Locate the cell with the specified text and output its (x, y) center coordinate. 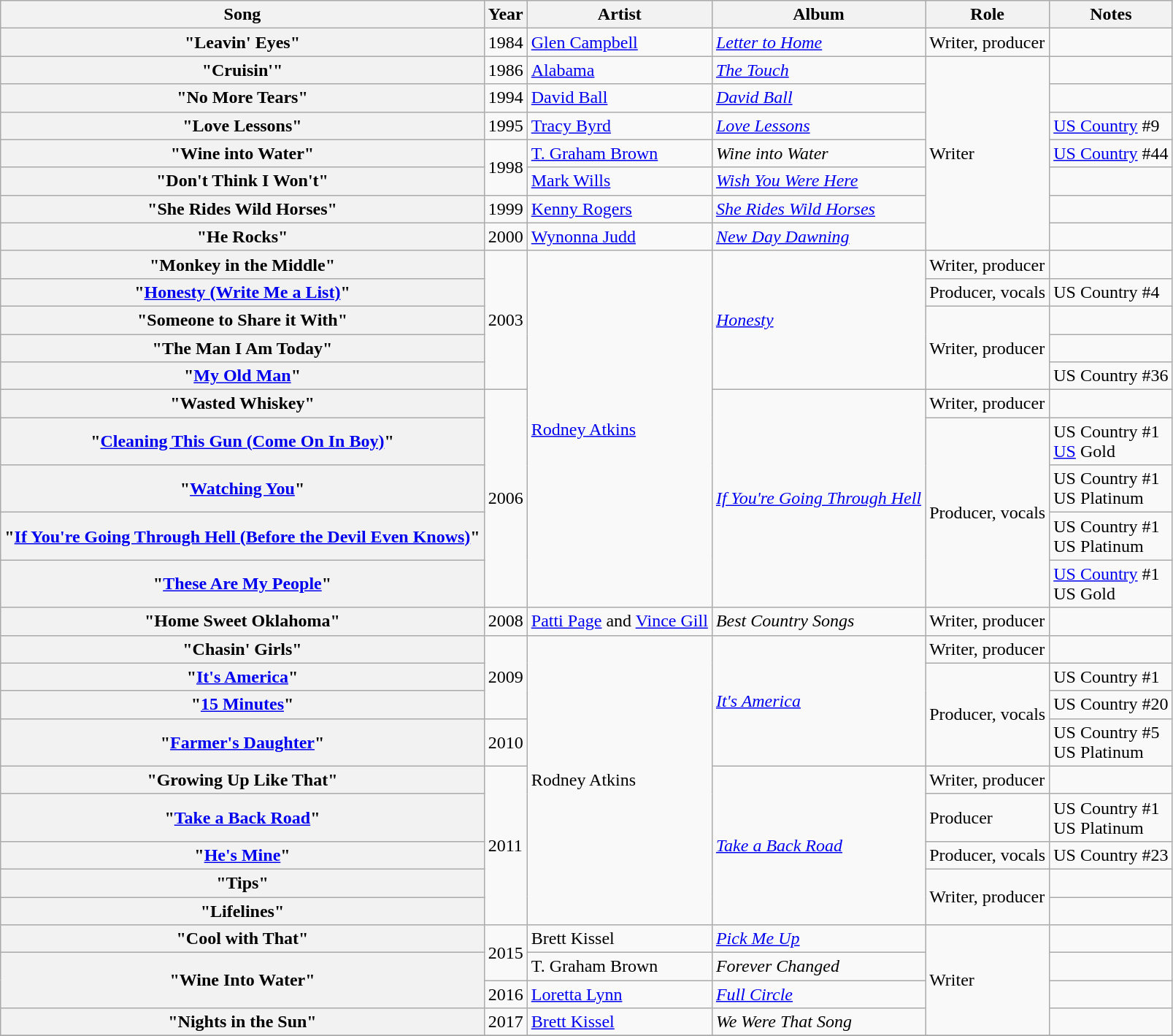
2015 (505, 953)
Pick Me Up (818, 939)
"Cool with That" (242, 939)
US Country #9 (1111, 126)
Love Lessons (818, 126)
"Farmer's Daughter" (242, 742)
"The Man I Am Today" (242, 348)
Tracy Byrd (619, 126)
"He Rocks" (242, 237)
1995 (505, 126)
US Country #20 (1111, 705)
"Wine Into Water" (242, 981)
We Were That Song (818, 1022)
US Country #44 (1111, 153)
"Take a Back Road" (242, 818)
"Wine into Water" (242, 153)
1999 (505, 209)
Album (818, 15)
Forever Changed (818, 967)
Take a Back Road (818, 845)
2011 (505, 845)
2010 (505, 742)
"Cruisin'" (242, 70)
2003 (505, 320)
"Someone to Share it With" (242, 320)
Wish You Were Here (818, 181)
2006 (505, 499)
Patti Page and Vince Gill (619, 621)
"Chasin' Girls" (242, 649)
New Day Dawning (818, 237)
Song (242, 15)
1986 (505, 70)
"These Are My People" (242, 584)
Glen Campbell (619, 42)
She Rides Wild Horses (818, 209)
US Country #1 (1111, 677)
If You're Going Through Hell (818, 499)
Role (988, 15)
"Wasted Whiskey" (242, 404)
"Cleaning This Gun (Come On In Boy)" (242, 441)
Mark Wills (619, 181)
Letter to Home (818, 42)
2017 (505, 1022)
Best Country Songs (818, 621)
"She Rides Wild Horses" (242, 209)
1984 (505, 42)
"Nights in the Sun" (242, 1022)
"Monkey in the Middle" (242, 264)
US Country #36 (1111, 376)
2009 (505, 677)
Honesty (818, 320)
"My Old Man" (242, 376)
2016 (505, 994)
"Home Sweet Oklahoma" (242, 621)
Wynonna Judd (619, 237)
Full Circle (818, 994)
"If You're Going Through Hell (Before the Devil Even Knows)" (242, 536)
"Don't Think I Won't" (242, 181)
"15 Minutes" (242, 705)
Kenny Rogers (619, 209)
Notes (1111, 15)
Year (505, 15)
US Country #5US Platinum (1111, 742)
"It's America" (242, 677)
The Touch (818, 70)
Alabama (619, 70)
Wine into Water (818, 153)
Artist (619, 15)
"Honesty (Write Me a List)" (242, 292)
US Country #23 (1111, 855)
"Watching You" (242, 489)
"Love Lessons" (242, 126)
Producer (988, 818)
US Country #4 (1111, 292)
2008 (505, 621)
"He's Mine" (242, 855)
"Leavin' Eyes" (242, 42)
It's America (818, 701)
Loretta Lynn (619, 994)
1994 (505, 98)
"Tips" (242, 883)
"Growing Up Like That" (242, 780)
"Lifelines" (242, 910)
2000 (505, 237)
"No More Tears" (242, 98)
1998 (505, 167)
